Search for the cell housing the specified text and yield its [x, y] center coordinate. 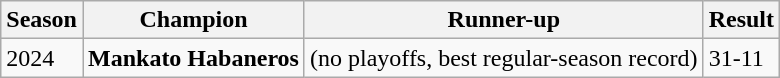
(no playoffs, best regular-season record) [504, 58]
Runner-up [504, 20]
Result [741, 20]
Season [42, 20]
Champion [193, 20]
Mankato Habaneros [193, 58]
2024 [42, 58]
31-11 [741, 58]
